Return [x, y] of the center of cell containing provided text 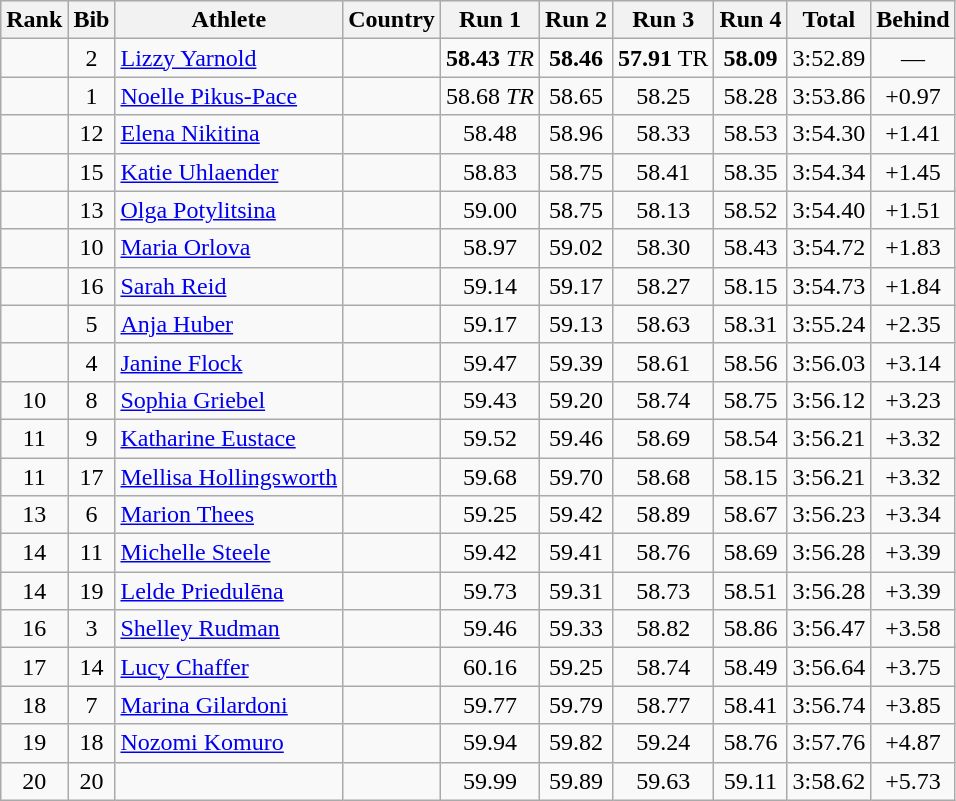
Run 2 [576, 20]
Marina Gilardoni [229, 705]
58.28 [750, 96]
3:54.30 [829, 134]
Behind [913, 20]
12 [92, 134]
58.43 TR [490, 58]
58.48 [490, 134]
3:52.89 [829, 58]
59.99 [490, 781]
58.25 [664, 96]
Nozomi Komuro [229, 743]
Noelle Pikus-Pace [229, 96]
59.43 [490, 400]
Mellisa Hollingsworth [229, 477]
Run 1 [490, 20]
58.30 [664, 248]
+3.85 [913, 705]
4 [92, 362]
Athlete [229, 20]
Anja Huber [229, 324]
+2.35 [913, 324]
59.63 [664, 781]
3:54.34 [829, 172]
Lelde Priedulēna [229, 591]
3:55.24 [829, 324]
+3.34 [913, 515]
59.41 [576, 553]
58.56 [750, 362]
59.33 [576, 629]
58.68 TR [490, 96]
6 [92, 515]
59.31 [576, 591]
— [913, 58]
Olga Potylitsina [229, 210]
Rank [34, 20]
3:58.62 [829, 781]
58.31 [750, 324]
59.20 [576, 400]
59.47 [490, 362]
3:56.12 [829, 400]
Sophia Griebel [229, 400]
58.09 [750, 58]
Lucy Chaffer [229, 667]
Run 4 [750, 20]
3:54.40 [829, 210]
9 [92, 438]
+1.45 [913, 172]
1 [92, 96]
58.43 [750, 248]
Maria Orlova [229, 248]
Total [829, 20]
3:56.47 [829, 629]
3:56.03 [829, 362]
3:56.74 [829, 705]
+1.51 [913, 210]
58.51 [750, 591]
58.86 [750, 629]
+3.75 [913, 667]
+5.73 [913, 781]
58.52 [750, 210]
58.68 [664, 477]
58.89 [664, 515]
Country [392, 20]
59.79 [576, 705]
58.35 [750, 172]
+1.83 [913, 248]
Run 3 [664, 20]
59.52 [490, 438]
59.13 [576, 324]
59.73 [490, 591]
60.16 [490, 667]
3:54.73 [829, 286]
Sarah Reid [229, 286]
58.63 [664, 324]
Lizzy Yarnold [229, 58]
5 [92, 324]
59.39 [576, 362]
Michelle Steele [229, 553]
+3.58 [913, 629]
58.46 [576, 58]
3:53.86 [829, 96]
Bib [92, 20]
57.91 TR [664, 58]
59.82 [576, 743]
+3.23 [913, 400]
+1.84 [913, 286]
15 [92, 172]
2 [92, 58]
Elena Nikitina [229, 134]
3:57.76 [829, 743]
Katharine Eustace [229, 438]
3 [92, 629]
59.24 [664, 743]
7 [92, 705]
58.73 [664, 591]
Shelley Rudman [229, 629]
Marion Thees [229, 515]
59.00 [490, 210]
59.89 [576, 781]
58.33 [664, 134]
58.61 [664, 362]
58.54 [750, 438]
+3.14 [913, 362]
59.68 [490, 477]
59.94 [490, 743]
58.82 [664, 629]
58.53 [750, 134]
58.96 [576, 134]
8 [92, 400]
59.70 [576, 477]
+1.41 [913, 134]
59.02 [576, 248]
58.27 [664, 286]
58.65 [576, 96]
3:56.23 [829, 515]
3:54.72 [829, 248]
Janine Flock [229, 362]
59.77 [490, 705]
59.11 [750, 781]
58.67 [750, 515]
3:56.64 [829, 667]
58.97 [490, 248]
59.14 [490, 286]
58.49 [750, 667]
58.77 [664, 705]
Katie Uhlaender [229, 172]
58.83 [490, 172]
+0.97 [913, 96]
58.13 [664, 210]
+4.87 [913, 743]
